Locate the cell with the specified text and output its [X, Y] center coordinate. 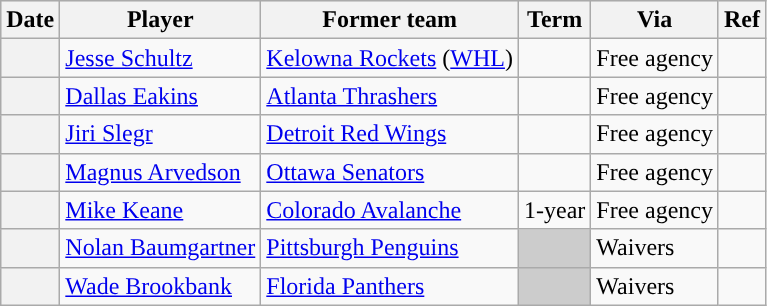
Colorado Avalanche [390, 210]
Mike Keane [160, 210]
Jesse Schultz [160, 58]
Ref [742, 20]
Detroit Red Wings [390, 134]
Term [554, 20]
Former team [390, 20]
Atlanta Thrashers [390, 96]
Ottawa Senators [390, 172]
Via [655, 20]
1-year [554, 210]
Jiri Slegr [160, 134]
Florida Panthers [390, 286]
Pittsburgh Penguins [390, 248]
Kelowna Rockets (WHL) [390, 58]
Dallas Eakins [160, 96]
Player [160, 20]
Wade Brookbank [160, 286]
Nolan Baumgartner [160, 248]
Date [30, 20]
Magnus Arvedson [160, 172]
